Return the [X, Y] coordinate for the center point of the cell that contains the specified text.  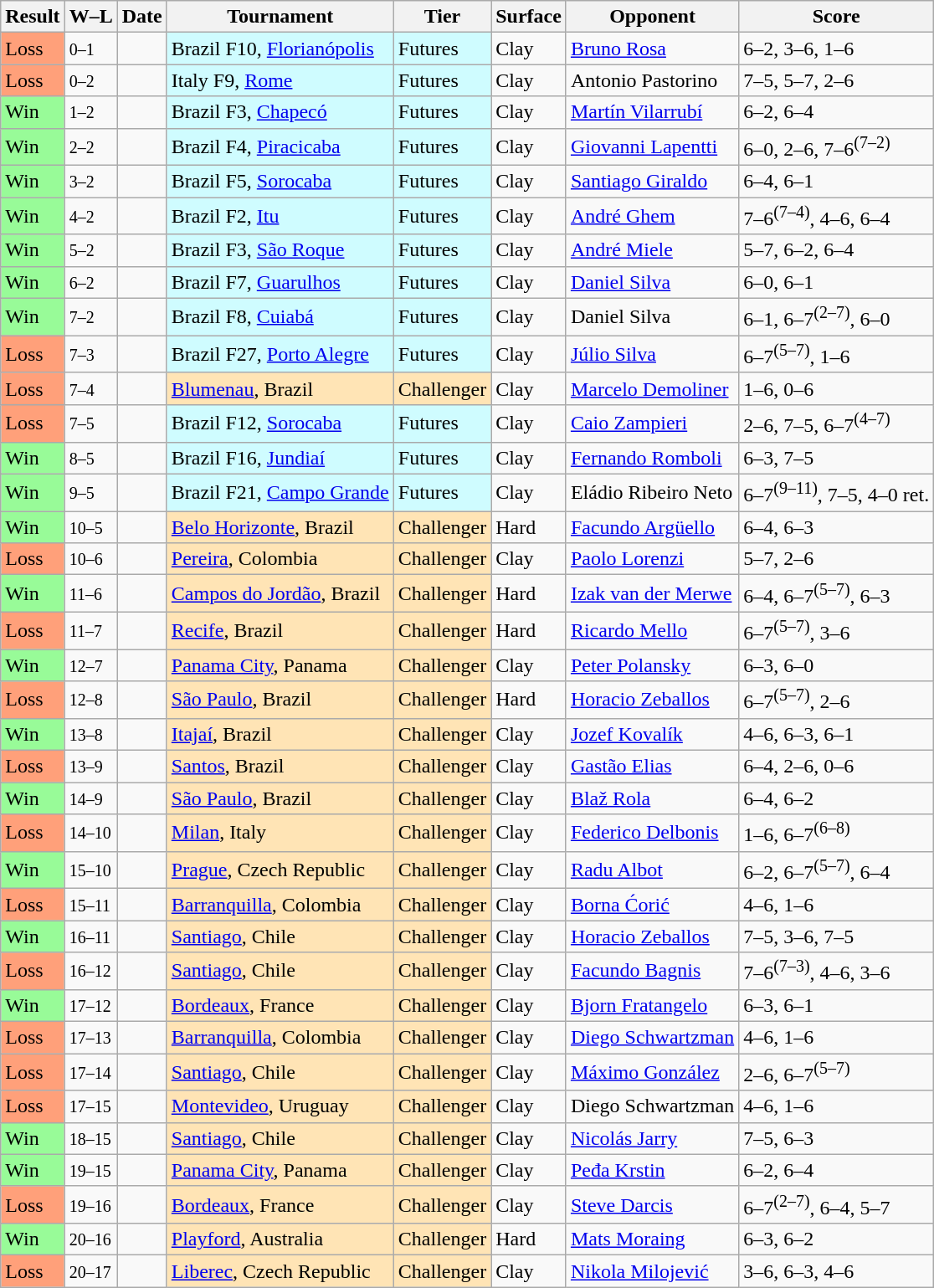
6–7(5–7), 2–6 [837, 700]
6–4, 6–1 [837, 182]
2–6, 6–7(5–7) [837, 1073]
5–2 [90, 250]
Brazil F8, Cuiabá [280, 316]
16–11 [90, 936]
Tournament [280, 17]
Izak van der Merwe [652, 594]
9–5 [90, 492]
17–14 [90, 1073]
7–5 [90, 423]
Júlio Silva [652, 355]
Brazil F3, Chapecó [280, 112]
Giovanni Lapentti [652, 147]
7–5, 6–3 [837, 1138]
Santiago Giraldo [652, 182]
6–2, 3–6, 1–6 [837, 49]
16–12 [90, 971]
Brazil F10, Florianópolis [280, 49]
Paolo Lorenzi [652, 559]
Milan, Italy [280, 834]
André Ghem [652, 216]
Fernando Romboli [652, 458]
Brazil F2, Itu [280, 216]
Marcelo Demoliner [652, 388]
Prague, Czech Republic [280, 870]
15–11 [90, 905]
Nikola Milojević [652, 1271]
Blaž Rola [652, 798]
Ricardo Mello [652, 631]
Score [837, 17]
André Miele [652, 250]
Brazil F27, Porto Alegre [280, 355]
4–6, 6–3, 6–1 [837, 734]
Campos do Jordão, Brazil [280, 594]
14–10 [90, 834]
6–4, 6–7(5–7), 6–3 [837, 594]
14–9 [90, 798]
7–4 [90, 388]
Peter Polansky [652, 665]
Bjorn Fratangelo [652, 1005]
Eládio Ribeiro Neto [652, 492]
Brazil F7, Guarulhos [280, 282]
0–1 [90, 49]
6–4, 2–6, 0–6 [837, 767]
Nicolás Jarry [652, 1138]
17–12 [90, 1005]
Antonio Pastorino [652, 80]
18–15 [90, 1138]
5–7, 2–6 [837, 559]
Itajaí, Brazil [280, 734]
6–4, 6–3 [837, 527]
7–5, 3–6, 7–5 [837, 936]
Máximo González [652, 1073]
0–2 [90, 80]
6–1, 6–7(2–7), 6–0 [837, 316]
Brazil F4, Piracicaba [280, 147]
11–7 [90, 631]
6–7(9–11), 7–5, 4–0 ret. [837, 492]
Facundo Bagnis [652, 971]
17–15 [90, 1106]
13–8 [90, 734]
6–0, 6–1 [837, 282]
6–0, 2–6, 7–6(7–2) [837, 147]
1–6, 0–6 [837, 388]
7–6(7–4), 4–6, 6–4 [837, 216]
6–2 [90, 282]
Brazil F12, Sorocaba [280, 423]
2–6, 7–5, 6–7(4–7) [837, 423]
6–3, 7–5 [837, 458]
1–6, 6–7(6–8) [837, 834]
6–4, 6–2 [837, 798]
20–16 [90, 1239]
3–6, 6–3, 4–6 [837, 1271]
6–2, 6–7(5–7), 6–4 [837, 870]
7–5, 5–7, 2–6 [837, 80]
Santos, Brazil [280, 767]
Mats Moraing [652, 1239]
Brazil F21, Campo Grande [280, 492]
19–15 [90, 1170]
Steve Darcis [652, 1205]
10–6 [90, 559]
Surface [529, 17]
15–10 [90, 870]
2–2 [90, 147]
Martín Vilarrubí [652, 112]
Result [33, 17]
Recife, Brazil [280, 631]
12–7 [90, 665]
19–16 [90, 1205]
5–7, 6–2, 6–4 [837, 250]
Opponent [652, 17]
6–7(5–7), 1–6 [837, 355]
Playford, Australia [280, 1239]
6–7(5–7), 3–6 [837, 631]
Radu Albot [652, 870]
1–2 [90, 112]
Gastão Elias [652, 767]
Brazil F16, Jundiaí [280, 458]
13–9 [90, 767]
W–L [90, 17]
Brazil F5, Sorocaba [280, 182]
Date [142, 17]
Bruno Rosa [652, 49]
7–3 [90, 355]
Borna Ćorić [652, 905]
Montevideo, Uruguay [280, 1106]
Tier [442, 17]
8–5 [90, 458]
6–3, 6–1 [837, 1005]
Facundo Argüello [652, 527]
20–17 [90, 1271]
6–3, 6–2 [837, 1239]
Peđa Krstin [652, 1170]
Jozef Kovalík [652, 734]
6–3, 6–0 [837, 665]
Caio Zampieri [652, 423]
Brazil F3, São Roque [280, 250]
12–8 [90, 700]
10–5 [90, 527]
17–13 [90, 1038]
Belo Horizonte, Brazil [280, 527]
Pereira, Colombia [280, 559]
4–2 [90, 216]
Italy F9, Rome [280, 80]
3–2 [90, 182]
Federico Delbonis [652, 834]
7–6(7–3), 4–6, 3–6 [837, 971]
Liberec, Czech Republic [280, 1271]
6–7(2–7), 6–4, 5–7 [837, 1205]
7–2 [90, 316]
11–6 [90, 594]
Blumenau, Brazil [280, 388]
